Scan for the cell matching the given text and deliver its [X, Y] coordinate at center. 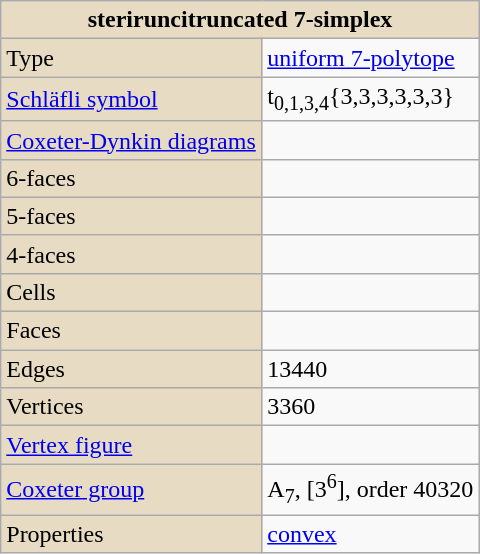
steriruncitruncated 7-simplex [240, 20]
convex [370, 534]
5-faces [132, 216]
A7, [36], order 40320 [370, 490]
3360 [370, 407]
Cells [132, 292]
uniform 7-polytope [370, 58]
Properties [132, 534]
Vertex figure [132, 445]
Schläfli symbol [132, 99]
Coxeter group [132, 490]
Edges [132, 369]
Faces [132, 331]
Coxeter-Dynkin diagrams [132, 140]
t0,1,3,4{3,3,3,3,3,3} [370, 99]
13440 [370, 369]
Type [132, 58]
4-faces [132, 254]
Vertices [132, 407]
6-faces [132, 178]
